Detect which cell encompasses the target text, then output its (X, Y) center coordinate. 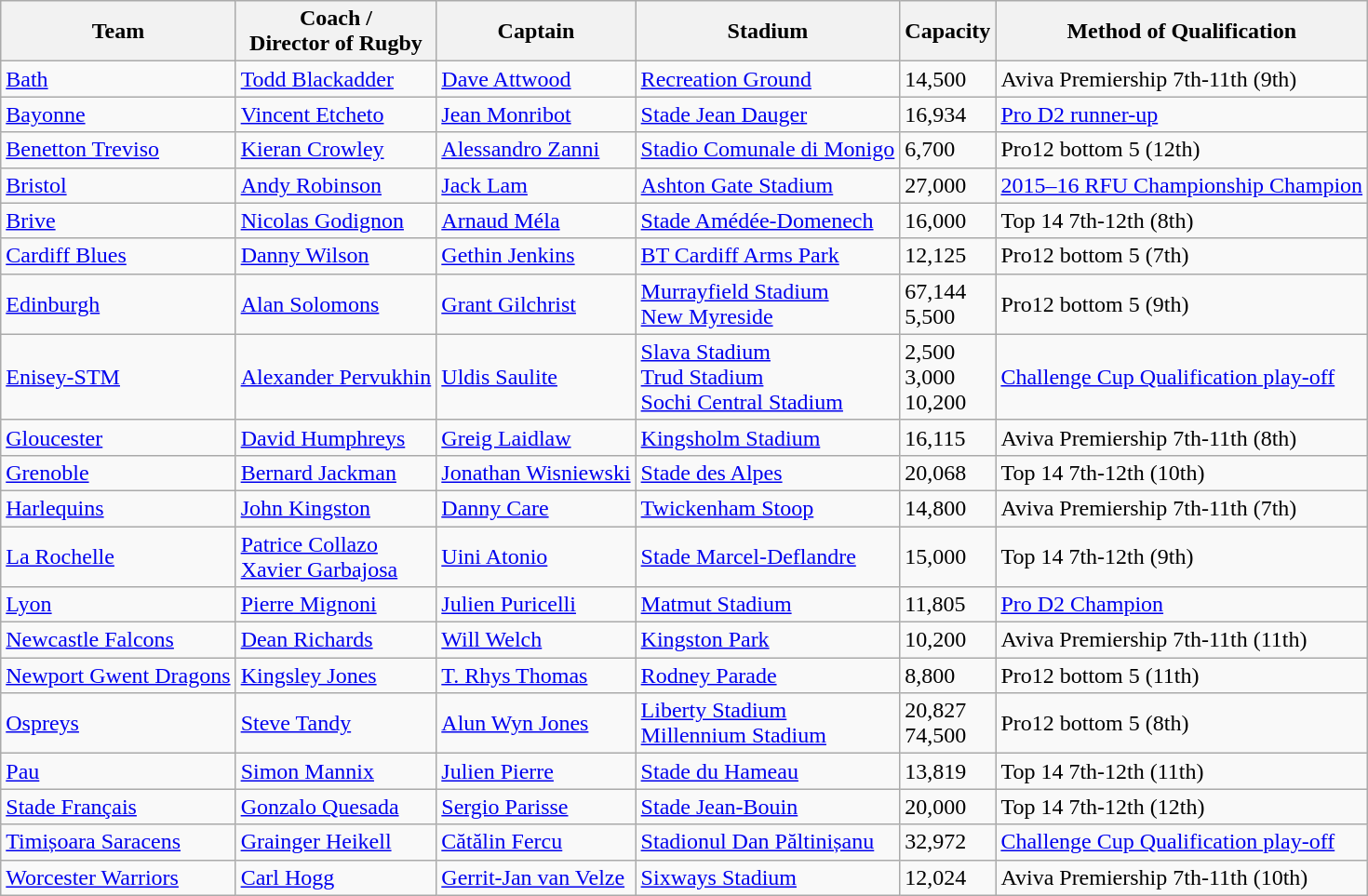
Pro12 bottom 5 (12th) (1182, 150)
Aviva Premiership 7th-11th (9th) (1182, 79)
Andy Robinson (336, 185)
Bayonne (118, 114)
Sixways Stadium (768, 877)
Greig Laidlaw (536, 437)
20,000 (947, 807)
Kingsholm Stadium (768, 437)
Benetton Treviso (118, 150)
Carl Hogg (336, 877)
Vincent Etcheto (336, 114)
Bristol (118, 185)
Alessandro Zanni (536, 150)
Aviva Premiership 7th-11th (10th) (1182, 877)
Pro12 bottom 5 (9th) (1182, 303)
20,82774,500 (947, 724)
Harlequins (118, 508)
Stadium (768, 32)
6,700 (947, 150)
Dave Attwood (536, 79)
Murrayfield StadiumNew Myreside (768, 303)
Cătălin Fercu (536, 842)
27,000 (947, 185)
Jonathan Wisniewski (536, 473)
Capacity (947, 32)
Stade Français (118, 807)
12,024 (947, 877)
Jean Monribot (536, 114)
Alan Solomons (336, 303)
Top 14 7th-12th (8th) (1182, 221)
2,5003,00010,200 (947, 377)
Captain (536, 32)
2015–16 RFU Championship Champion (1182, 185)
Method of Qualification (1182, 32)
14,500 (947, 79)
Newport Gwent Dragons (118, 675)
8,800 (947, 675)
Stade Amédée-Domenech (768, 221)
T. Rhys Thomas (536, 675)
Gethin Jenkins (536, 256)
Ashton Gate Stadium (768, 185)
Pro12 bottom 5 (11th) (1182, 675)
32,972 (947, 842)
Kingsley Jones (336, 675)
Gonzalo Quesada (336, 807)
BT Cardiff Arms Park (768, 256)
Grant Gilchrist (536, 303)
La Rochelle (118, 556)
Twickenham Stoop (768, 508)
Slava StadiumTrud StadiumSochi Central Stadium (768, 377)
Brive (118, 221)
Patrice Collazo Xavier Garbajosa (336, 556)
Kieran Crowley (336, 150)
Stade Marcel-Deflandre (768, 556)
Liberty StadiumMillennium Stadium (768, 724)
Sergio Parisse (536, 807)
Aviva Premiership 7th-11th (11th) (1182, 640)
Ospreys (118, 724)
Grainger Heikell (336, 842)
Coach /Director of Rugby (336, 32)
Uldis Saulite (536, 377)
20,068 (947, 473)
Pro12 bottom 5 (8th) (1182, 724)
67,1445,500 (947, 303)
Team (118, 32)
Rodney Parade (768, 675)
Alun Wyn Jones (536, 724)
John Kingston (336, 508)
Stadionul Dan Păltinișanu (768, 842)
Steve Tandy (336, 724)
Alexander Pervukhin (336, 377)
Jack Lam (536, 185)
Cardiff Blues (118, 256)
Matmut Stadium (768, 605)
Timișoara Saracens (118, 842)
Bernard Jackman (336, 473)
Will Welch (536, 640)
Newcastle Falcons (118, 640)
Julien Puricelli (536, 605)
Pro D2 runner-up (1182, 114)
Pau (118, 771)
16,000 (947, 221)
Stade Jean-Bouin (768, 807)
Top 14 7th-12th (10th) (1182, 473)
Pierre Mignoni (336, 605)
Top 14 7th-12th (11th) (1182, 771)
Stade Jean Dauger (768, 114)
Nicolas Godignon (336, 221)
Lyon (118, 605)
Danny Care (536, 508)
Simon Mannix (336, 771)
Arnaud Méla (536, 221)
David Humphreys (336, 437)
Top 14 7th-12th (12th) (1182, 807)
Gerrit-Jan van Velze (536, 877)
Aviva Premiership 7th-11th (7th) (1182, 508)
Bath (118, 79)
Uini Atonio (536, 556)
15,000 (947, 556)
Gloucester (118, 437)
Aviva Premiership 7th-11th (8th) (1182, 437)
10,200 (947, 640)
16,934 (947, 114)
Grenoble (118, 473)
Top 14 7th-12th (9th) (1182, 556)
Edinburgh (118, 303)
Kingston Park (768, 640)
Stade du Hameau (768, 771)
Todd Blackadder (336, 79)
Pro D2 Champion (1182, 605)
Stade des Alpes (768, 473)
12,125 (947, 256)
14,800 (947, 508)
Pro12 bottom 5 (7th) (1182, 256)
16,115 (947, 437)
Worcester Warriors (118, 877)
Recreation Ground (768, 79)
Dean Richards (336, 640)
Julien Pierre (536, 771)
13,819 (947, 771)
11,805 (947, 605)
Stadio Comunale di Monigo (768, 150)
Danny Wilson (336, 256)
Enisey-STM (118, 377)
